Return (X, Y) of the center of cell containing provided text 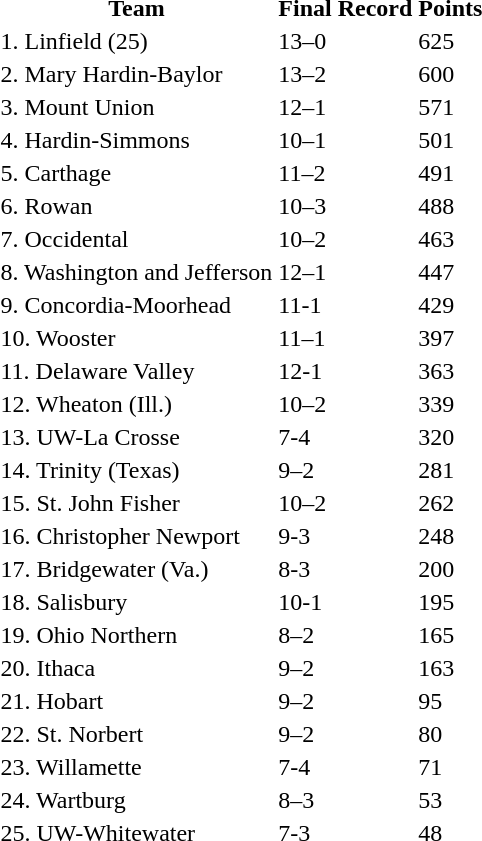
13–0 (346, 41)
13–2 (346, 74)
11–2 (346, 173)
10–3 (346, 206)
10-1 (346, 602)
8–3 (346, 800)
9-3 (346, 536)
12-1 (346, 371)
11–1 (346, 338)
8–2 (346, 635)
10–1 (346, 140)
8-3 (346, 569)
11-1 (346, 305)
